Scan for the cell matching the given text and deliver its [x, y] coordinate at center. 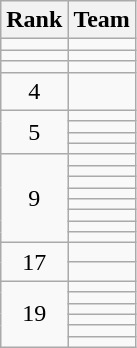
4 [34, 91]
17 [34, 262]
Rank [34, 20]
19 [34, 314]
9 [34, 198]
Team [102, 20]
5 [34, 132]
